Return the (X, Y) coordinate for the center point of the cell that contains the specified text.  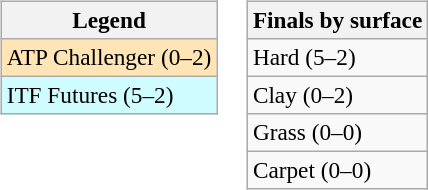
Legend (108, 20)
ATP Challenger (0–2) (108, 57)
Clay (0–2) (337, 95)
Carpet (0–0) (337, 171)
Finals by surface (337, 20)
ITF Futures (5–2) (108, 95)
Grass (0–0) (337, 133)
Hard (5–2) (337, 57)
